Find where the given text appears and provide that cell's center as (X, Y) coordinate. 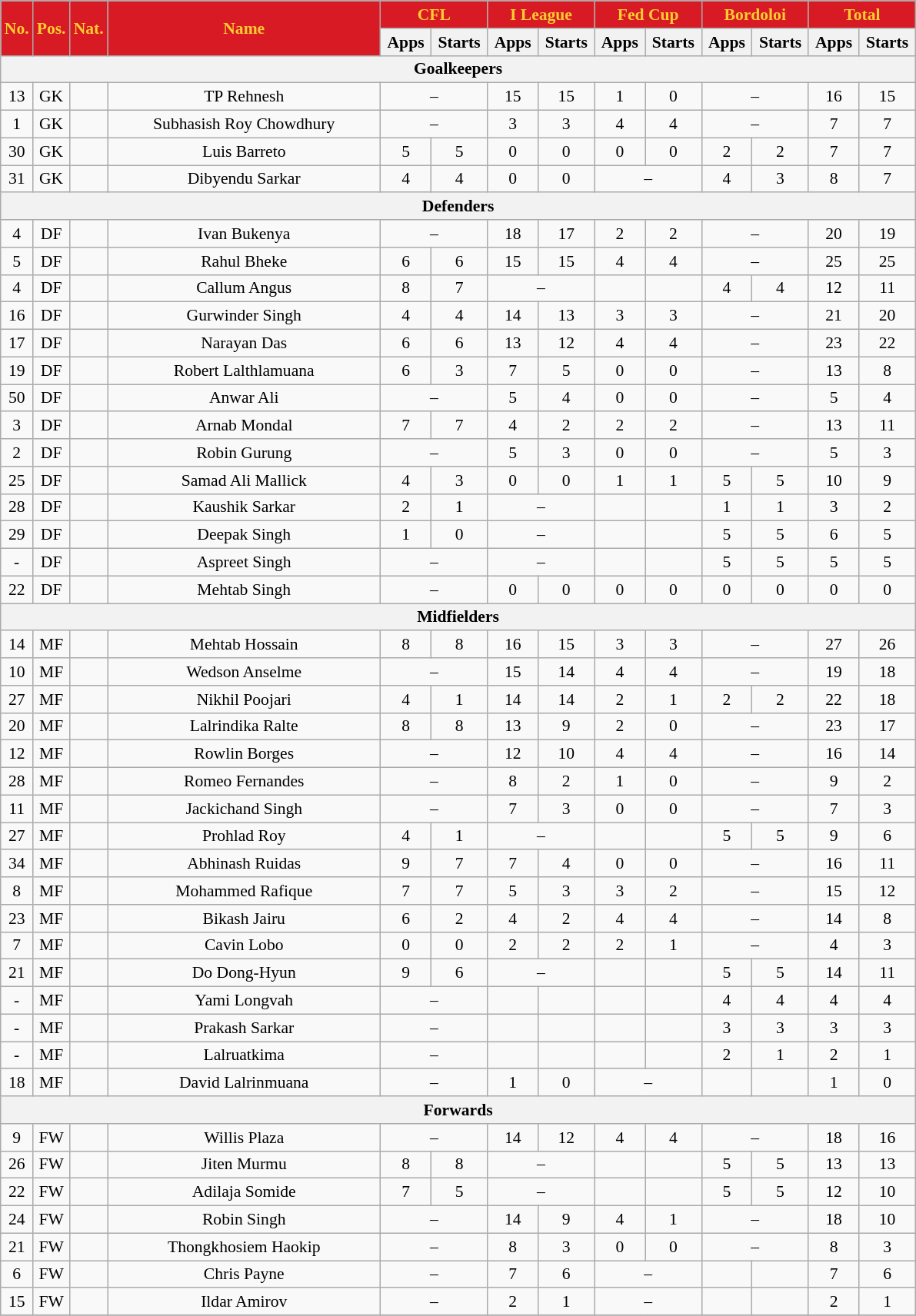
Forwards (458, 1110)
Bikash Jairu (245, 919)
Gurwinder Singh (245, 316)
Callum Angus (245, 288)
Deepak Singh (245, 535)
Nikhil Poojari (245, 700)
50 (17, 398)
TP Rehnesh (245, 97)
Pos. (52, 28)
Total (861, 15)
Jackichand Singh (245, 809)
31 (17, 179)
No. (17, 28)
34 (17, 864)
Rowlin Borges (245, 754)
Cavin Lobo (245, 945)
Adilaja Somide (245, 1192)
Willis Plaza (245, 1138)
Arnab Mondal (245, 426)
I League (541, 15)
Kaushik Sarkar (245, 507)
Robert Lalthlamuana (245, 371)
Dibyendu Sarkar (245, 179)
Romeo Fernandes (245, 782)
Robin Singh (245, 1220)
Lalrindika Ralte (245, 726)
Thongkhosiem Haokip (245, 1247)
Do Dong-Hyun (245, 973)
Wedson Anselme (245, 672)
29 (17, 535)
Narayan Das (245, 344)
Mehtab Singh (245, 590)
Nat. (89, 28)
Robin Gurung (245, 453)
Bordoloi (755, 15)
Fed Cup (648, 15)
Ildar Amirov (245, 1302)
Prohlad Roy (245, 836)
Subhasish Roy Chowdhury (245, 125)
Aspreet Singh (245, 563)
Prakash Sarkar (245, 1028)
Goalkeepers (458, 69)
Samad Ali Mallick (245, 480)
Luis Barreto (245, 151)
Midfielders (458, 617)
Mohammed Rafique (245, 891)
24 (17, 1220)
Ivan Bukenya (245, 234)
Yami Longvah (245, 1001)
Defenders (458, 207)
Lalruatkima (245, 1055)
Anwar Ali (245, 398)
Mehtab Hossain (245, 645)
Abhinash Ruidas (245, 864)
David Lalrinmuana (245, 1083)
30 (17, 151)
Rahul Bheke (245, 261)
CFL (434, 15)
Chris Payne (245, 1274)
Jiten Murmu (245, 1165)
Name (245, 28)
